Pinpoint the cell where the given text exists, returning its (X, Y) midpoint coordinate. 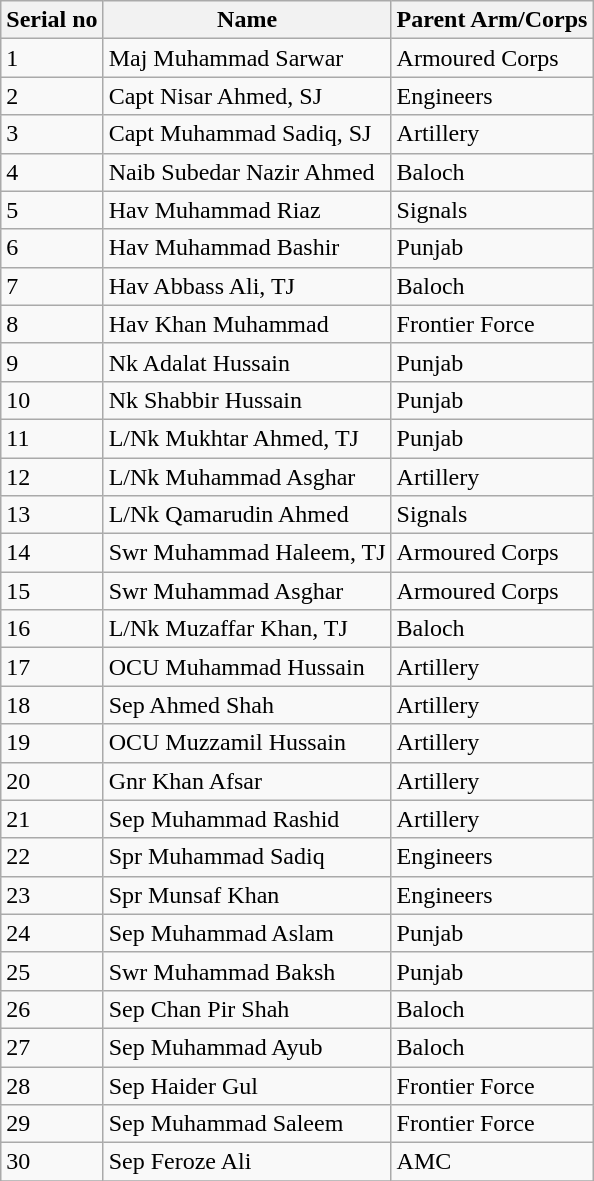
2 (52, 96)
Nk Adalat Hussain (247, 362)
17 (52, 667)
10 (52, 400)
AMC (492, 1162)
11 (52, 438)
15 (52, 591)
22 (52, 857)
Spr Munsaf Khan (247, 895)
Sep Chan Pir Shah (247, 1009)
Swr Muhammad Asghar (247, 591)
21 (52, 819)
3 (52, 134)
Sep Feroze Ali (247, 1162)
29 (52, 1124)
Sep Muhammad Saleem (247, 1124)
23 (52, 895)
25 (52, 971)
Swr Muhammad Baksh (247, 971)
Sep Ahmed Shah (247, 705)
4 (52, 172)
L/Nk Muhammad Asghar (247, 477)
L/Nk Mukhtar Ahmed, TJ (247, 438)
Spr Muhammad Sadiq (247, 857)
Sep Muhammad Rashid (247, 819)
9 (52, 362)
7 (52, 286)
26 (52, 1009)
12 (52, 477)
30 (52, 1162)
Hav Muhammad Bashir (247, 248)
Swr Muhammad Haleem, TJ (247, 553)
Naib Subedar Nazir Ahmed (247, 172)
20 (52, 781)
Sep Muhammad Aslam (247, 933)
Name (247, 20)
Maj Muhammad Sarwar (247, 58)
L/Nk Qamarudin Ahmed (247, 515)
Gnr Khan Afsar (247, 781)
Sep Haider Gul (247, 1085)
18 (52, 705)
OCU Muhammad Hussain (247, 667)
14 (52, 553)
Hav Khan Muhammad (247, 324)
28 (52, 1085)
8 (52, 324)
Capt Nisar Ahmed, SJ (247, 96)
Capt Muhammad Sadiq, SJ (247, 134)
L/Nk Muzaffar Khan, TJ (247, 629)
Hav Abbass Ali, TJ (247, 286)
27 (52, 1047)
1 (52, 58)
Hav Muhammad Riaz (247, 210)
Parent Arm/Corps (492, 20)
16 (52, 629)
Serial no (52, 20)
OCU Muzzamil Hussain (247, 743)
19 (52, 743)
5 (52, 210)
6 (52, 248)
13 (52, 515)
24 (52, 933)
Sep Muhammad Ayub (247, 1047)
Nk Shabbir Hussain (247, 400)
